Determine the [x, y] coordinate at the center of the cell enclosing the given text.  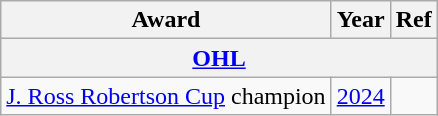
Ref [414, 20]
2024 [360, 96]
J. Ross Robertson Cup champion [166, 96]
Award [166, 20]
OHL [219, 58]
Year [360, 20]
